For the text-containing cell, return its midpoint in (x, y) coordinate format. 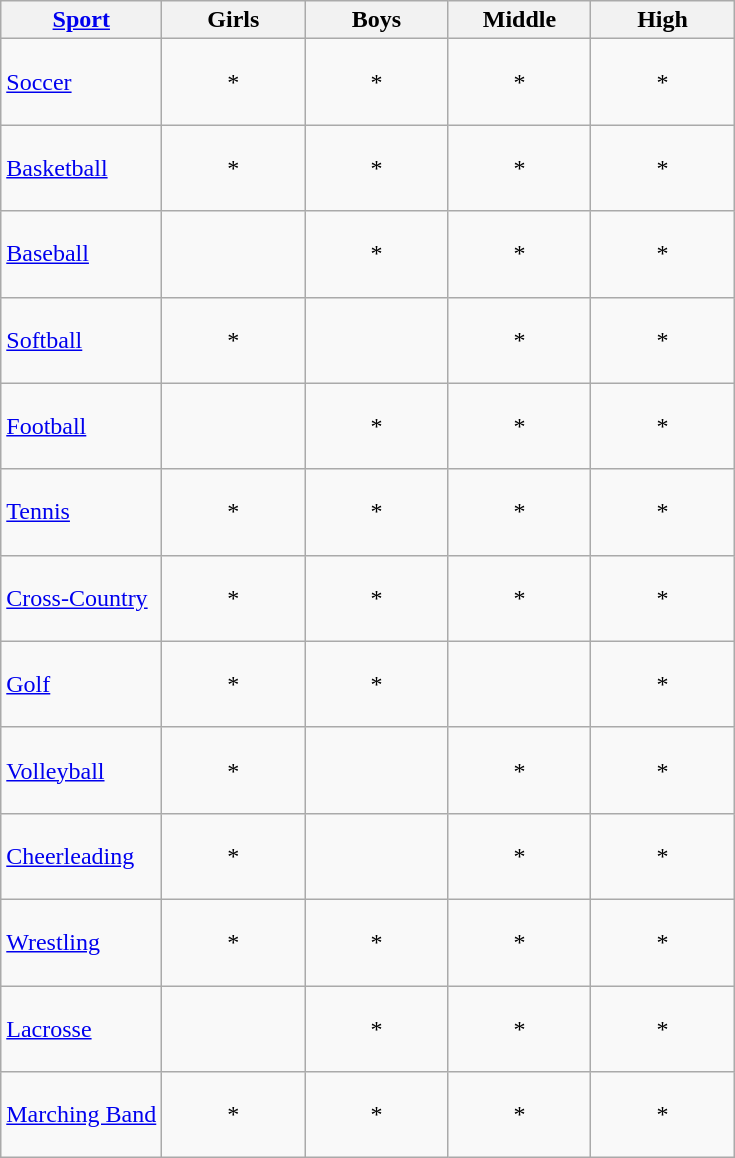
Boys (376, 20)
Wrestling (82, 942)
Cheerleading (82, 856)
Cross-Country (82, 598)
Football (82, 426)
Lacrosse (82, 1029)
Basketball (82, 168)
Volleyball (82, 770)
Marching Band (82, 1115)
Middle (520, 20)
Sport (82, 20)
Girls (234, 20)
Softball (82, 340)
Tennis (82, 512)
High (662, 20)
Golf (82, 684)
Soccer (82, 82)
Baseball (82, 254)
